Extract the (x, y) coordinate from the center of the cell holding the provided text.  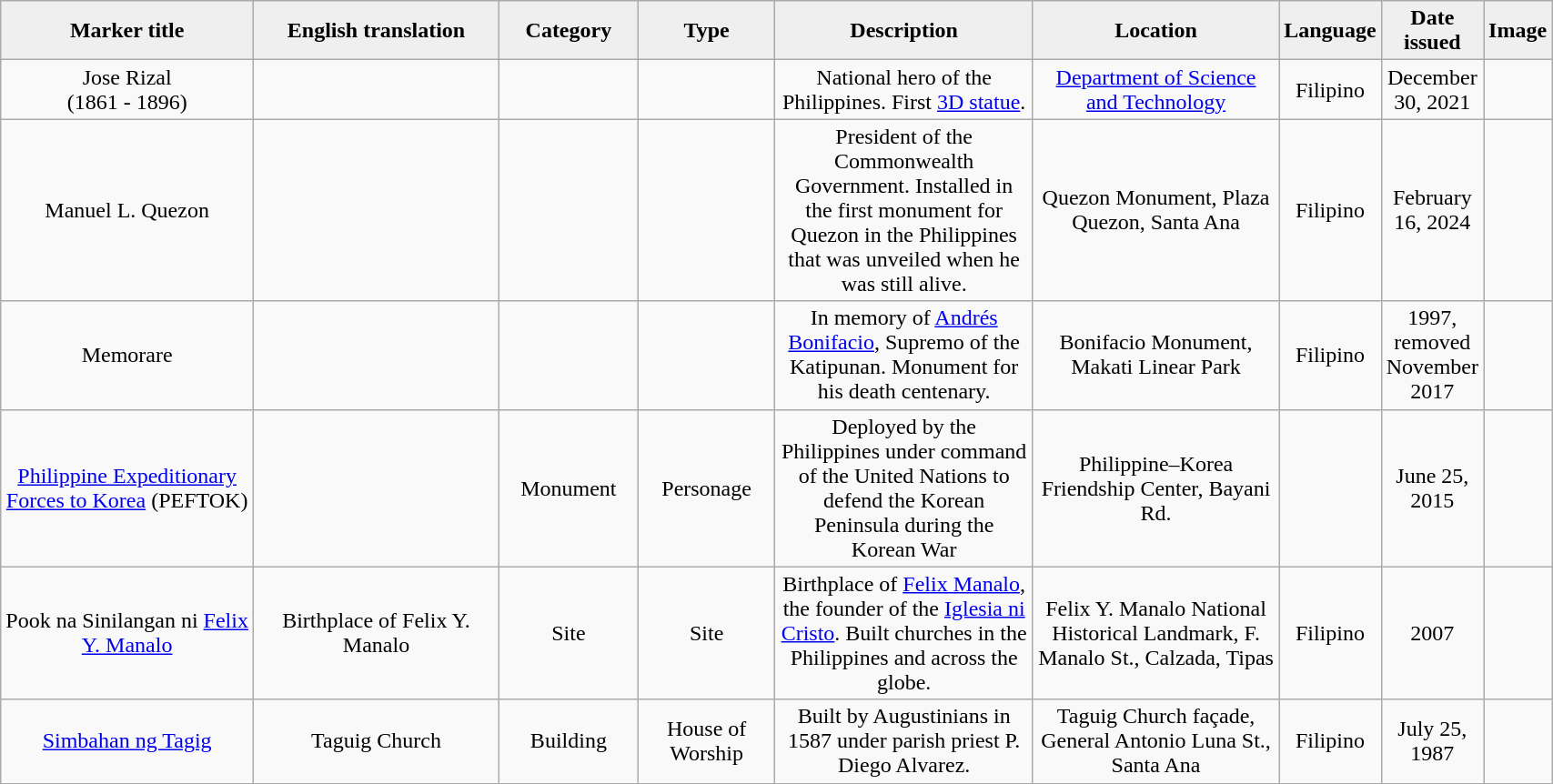
Manuel L. Quezon (127, 210)
Department of Science and Technology (1155, 89)
Location (1155, 31)
President of the Commonwealth Government. Installed in the first monument for Quezon in the Philippines that was unveiled when he was still alive. (904, 210)
Felix Y. Manalo National Historical Landmark, F. Manalo St., Calzada, Tipas (1155, 633)
Taguig Church (377, 741)
Type (706, 31)
Marker title (127, 31)
December 30, 2021 (1432, 89)
Image (1518, 31)
June 25, 2015 (1432, 487)
February 16, 2024 (1432, 210)
In memory of Andrés Bonifacio, Supremo of the Katipunan. Monument for his death centenary. (904, 355)
Pook na Sinilangan ni Felix Y. Manalo (127, 633)
National hero of the Philippines. First 3D statue. (904, 89)
Bonifacio Monument, Makati Linear Park (1155, 355)
Birthplace of Felix Manalo, the founder of the Iglesia ni Cristo. Built churches in the Philippines and across the globe. (904, 633)
Memorare (127, 355)
Building (568, 741)
Philippine Expeditionary Forces to Korea (PEFTOK) (127, 487)
Deployed by the Philippines under command of the United Nations to defend the Korean Peninsula during the Korean War (904, 487)
July 25, 1987 (1432, 741)
Personage (706, 487)
Description (904, 31)
Simbahan ng Tagig (127, 741)
2007 (1432, 633)
1997, removed November 2017 (1432, 355)
Category (568, 31)
Jose Rizal(1861 - 1896) (127, 89)
Quezon Monument, Plaza Quezon, Santa Ana (1155, 210)
Language (1330, 31)
House of Worship (706, 741)
Date issued (1432, 31)
English translation (377, 31)
Taguig Church façade, General Antonio Luna St., Santa Ana (1155, 741)
Birthplace of Felix Y. Manalo (377, 633)
Philippine–Korea Friendship Center, Bayani Rd. (1155, 487)
Monument (568, 487)
Built by Augustinians in 1587 under parish priest P. Diego Alvarez. (904, 741)
